From the cell containing the given text, extract its center point as (X, Y) coordinate. 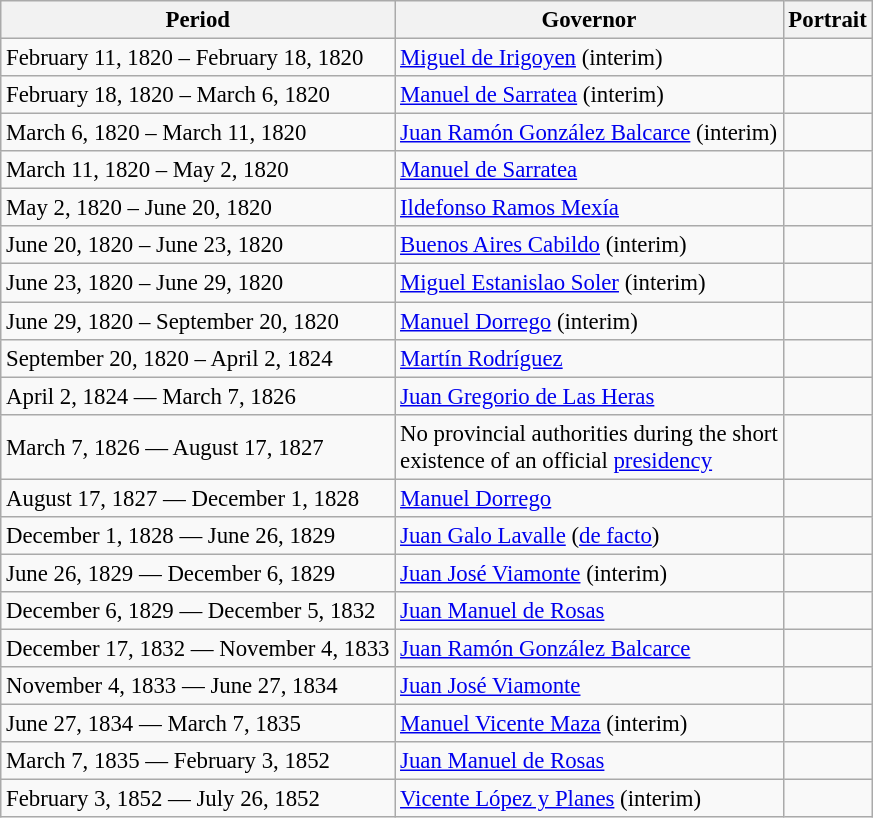
Manuel de Sarratea (interim) (589, 95)
Period (198, 20)
February 11, 1820 – February 18, 1820 (198, 58)
June 27, 1834 — March 7, 1835 (198, 724)
Miguel de Irigoyen (interim) (589, 58)
Manuel Vicente Maza (interim) (589, 724)
Juan Galo Lavalle (de facto) (589, 536)
February 18, 1820 – March 6, 1820 (198, 95)
December 1, 1828 — June 26, 1829 (198, 536)
March 11, 1820 – May 2, 1820 (198, 170)
Governor (589, 20)
Manuel Dorrego (589, 498)
Manuel de Sarratea (589, 170)
Vicente López y Planes (interim) (589, 799)
Manuel Dorrego (interim) (589, 321)
August 17, 1827 — December 1, 1828 (198, 498)
March 7, 1835 — February 3, 1852 (198, 761)
Juan Ramón González Balcarce (interim) (589, 133)
March 6, 1820 – March 11, 1820 (198, 133)
Ildefonso Ramos Mexía (589, 208)
June 29, 1820 – September 20, 1820 (198, 321)
Juan José Viamonte (589, 686)
June 20, 1820 – June 23, 1820 (198, 245)
Juan José Viamonte (interim) (589, 573)
December 17, 1832 — November 4, 1833 (198, 648)
No provincial authorities during the shortexistence of an official presidency (589, 446)
June 23, 1820 – June 29, 1820 (198, 283)
Juan Gregorio de Las Heras (589, 396)
Juan Ramón González Balcarce (589, 648)
December 6, 1829 — December 5, 1832 (198, 611)
March 7, 1826 — August 17, 1827 (198, 446)
Portrait (828, 20)
April 2, 1824 — March 7, 1826 (198, 396)
Martín Rodríguez (589, 358)
Miguel Estanislao Soler (interim) (589, 283)
June 26, 1829 — December 6, 1829 (198, 573)
Buenos Aires Cabildo (interim) (589, 245)
September 20, 1820 – April 2, 1824 (198, 358)
February 3, 1852 — July 26, 1852 (198, 799)
November 4, 1833 — June 27, 1834 (198, 686)
May 2, 1820 – June 20, 1820 (198, 208)
